Return the (x, y) coordinate for the center point of the cell that contains the specified text.  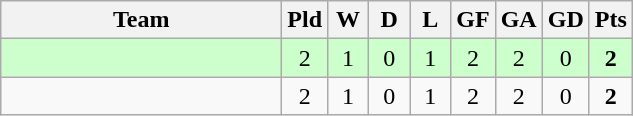
L (430, 20)
Team (142, 20)
GF (473, 20)
GA (518, 20)
Pld (305, 20)
GD (566, 20)
D (390, 20)
Pts (610, 20)
W (348, 20)
